Search for the cell housing the specified text and yield its [x, y] center coordinate. 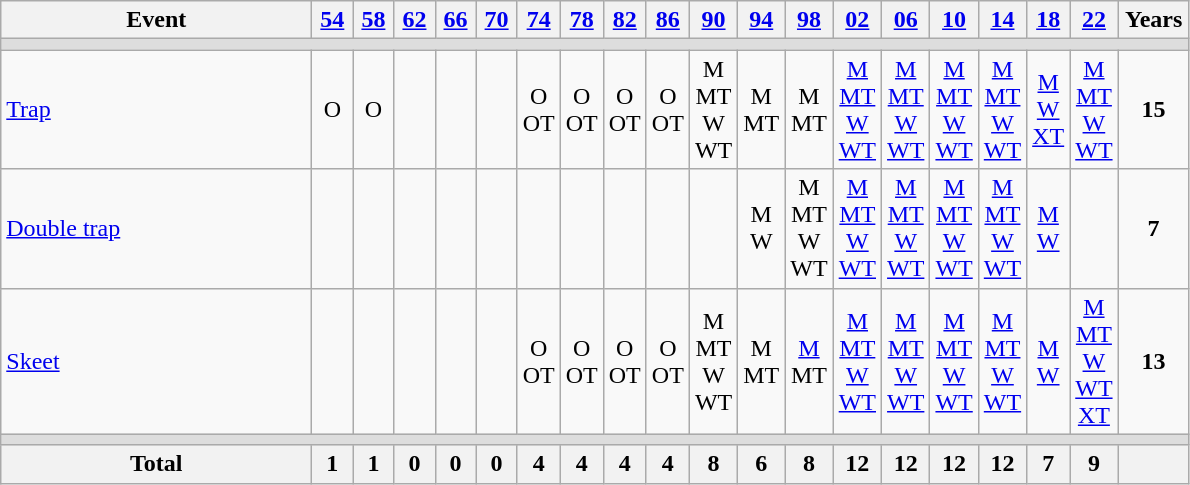
15 [1154, 110]
Total [156, 464]
62 [414, 20]
94 [762, 20]
02 [857, 20]
Skeet [156, 361]
58 [374, 20]
13 [1154, 361]
Years [1154, 20]
MWXT [1048, 110]
74 [538, 20]
Double trap [156, 228]
18 [1048, 20]
9 [1094, 464]
MMTWWTXT [1094, 361]
10 [954, 20]
Event [156, 20]
90 [713, 20]
66 [456, 20]
6 [762, 464]
14 [1002, 20]
86 [668, 20]
06 [906, 20]
Trap [156, 110]
22 [1094, 20]
54 [332, 20]
70 [496, 20]
82 [624, 20]
78 [582, 20]
98 [809, 20]
